Search for the cell housing the specified text and yield its (x, y) center coordinate. 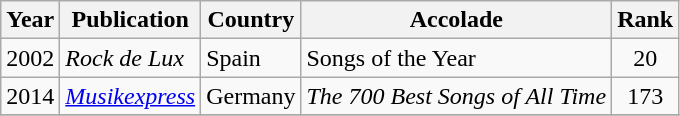
20 (646, 58)
Spain (251, 58)
The 700 Best Songs of All Time (456, 96)
2014 (30, 96)
Germany (251, 96)
Musikexpress (130, 96)
Rock de Lux (130, 58)
Publication (130, 20)
Country (251, 20)
Rank (646, 20)
2002 (30, 58)
173 (646, 96)
Songs of the Year (456, 58)
Accolade (456, 20)
Year (30, 20)
